Capture the cell that displays the provided text and extract its [x, y] central coordinate. 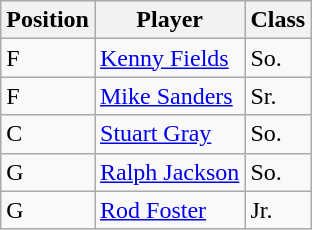
Jr. [278, 210]
Sr. [278, 96]
Player [169, 20]
Kenny Fields [169, 58]
Mike Sanders [169, 96]
Ralph Jackson [169, 172]
Position [48, 20]
Rod Foster [169, 210]
C [48, 134]
Class [278, 20]
Stuart Gray [169, 134]
